Find where the given text appears and provide that cell's center as [X, Y] coordinate. 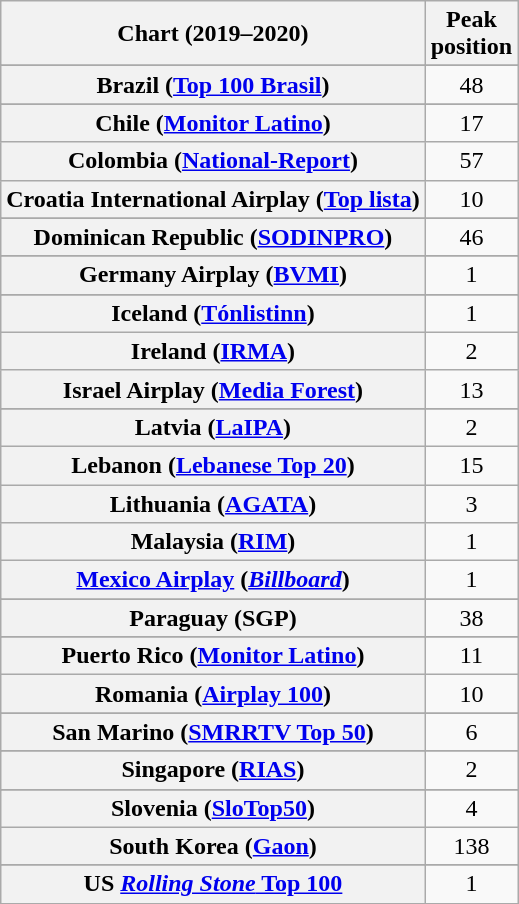
Germany Airplay (BVMI) [213, 275]
3 [471, 503]
6 [471, 732]
57 [471, 161]
US Rolling Stone Top 100 [213, 884]
138 [471, 846]
Iceland (Tónlistinn) [213, 313]
Malaysia (RIM) [213, 542]
Lebanon (Lebanese Top 20) [213, 465]
Latvia (LaIPA) [213, 427]
38 [471, 618]
Chile (Monitor Latino) [213, 123]
Paraguay (SGP) [213, 618]
Romania (Airplay 100) [213, 694]
Colombia (National-Report) [213, 161]
Slovenia (SloTop50) [213, 808]
Israel Airplay (Media Forest) [213, 389]
Chart (2019–2020) [213, 34]
Brazil (Top 100 Brasil) [213, 85]
48 [471, 85]
Dominican Republic (SODINPRO) [213, 237]
Puerto Rico (Monitor Latino) [213, 656]
4 [471, 808]
15 [471, 465]
Croatia International Airplay (Top lista) [213, 199]
San Marino (SMRRTV Top 50) [213, 732]
13 [471, 389]
Mexico Airplay (Billboard) [213, 580]
11 [471, 656]
South Korea (Gaon) [213, 846]
17 [471, 123]
Ireland (IRMA) [213, 351]
Peakposition [471, 34]
Lithuania (AGATA) [213, 503]
46 [471, 237]
Singapore (RIAS) [213, 770]
